Search for the cell housing the specified text and yield its (x, y) center coordinate. 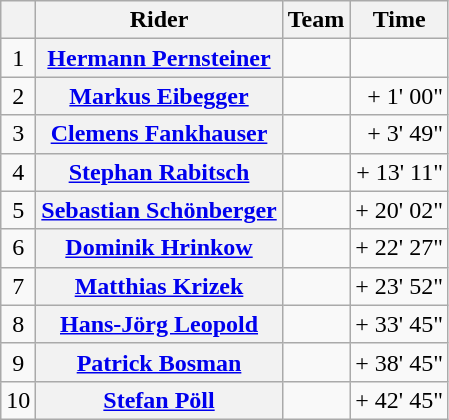
Clemens Fankhauser (159, 134)
Hans-Jörg Leopold (159, 324)
Markus Eibegger (159, 96)
1 (18, 58)
+ 1' 00" (400, 96)
+ 22' 27" (400, 248)
Hermann Pernsteiner (159, 58)
+ 38' 45" (400, 362)
+ 33' 45" (400, 324)
Stephan Rabitsch (159, 172)
4 (18, 172)
10 (18, 400)
+ 3' 49" (400, 134)
Stefan Pöll (159, 400)
Sebastian Schönberger (159, 210)
8 (18, 324)
2 (18, 96)
Time (400, 20)
+ 23' 52" (400, 286)
+ 13' 11" (400, 172)
Matthias Krizek (159, 286)
7 (18, 286)
Dominik Hrinkow (159, 248)
3 (18, 134)
6 (18, 248)
5 (18, 210)
+ 20' 02" (400, 210)
Team (316, 20)
+ 42' 45" (400, 400)
Patrick Bosman (159, 362)
9 (18, 362)
Rider (159, 20)
